Detect which cell encompasses the target text, then output its [X, Y] center coordinate. 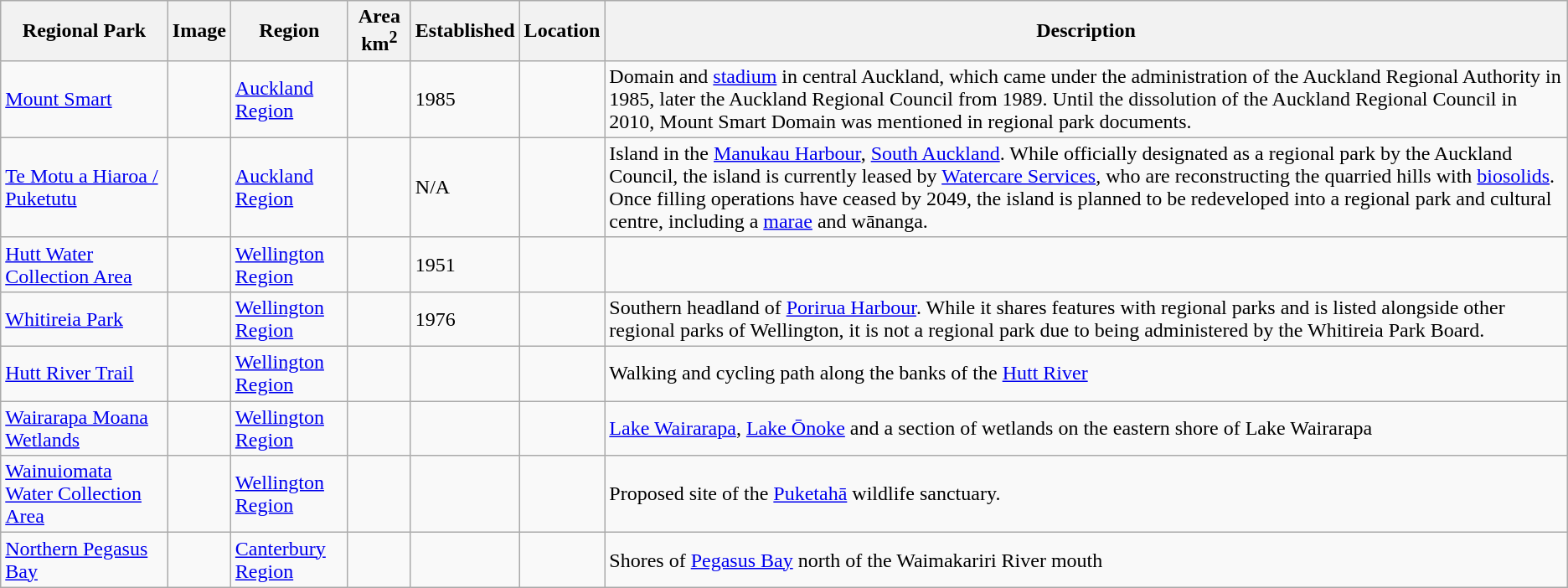
Area km2 [379, 31]
Proposed site of the Puketahā wildlife sanctuary. [1086, 494]
Canterbury Region [289, 560]
Lake Wairarapa, Lake Ōnoke and a section of wetlands on the eastern shore of Lake Wairarapa [1086, 429]
N/A [465, 188]
Region [289, 31]
Hutt River Trail [85, 374]
Wairarapa Moana Wetlands [85, 429]
Te Motu a Hiaroa / Puketutu [85, 188]
Walking and cycling path along the banks of the Hutt River [1086, 374]
Northern Pegasus Bay [85, 560]
Whitireia Park [85, 318]
Regional Park [85, 31]
1976 [465, 318]
Location [562, 31]
Image [199, 31]
1951 [465, 265]
Mount Smart [85, 99]
Hutt Water Collection Area [85, 265]
1985 [465, 99]
Established [465, 31]
Description [1086, 31]
Wainuiomata Water Collection Area [85, 494]
Shores of Pegasus Bay north of the Waimakariri River mouth [1086, 560]
